Determine the [X, Y] coordinate at the center of the cell enclosing the given text.  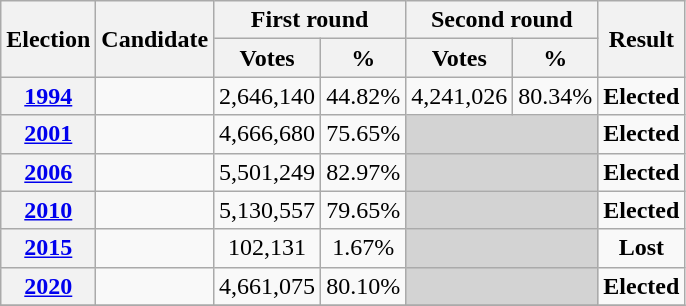
82.97% [364, 172]
44.82% [364, 96]
2006 [48, 172]
Candidate [155, 39]
80.10% [364, 286]
2001 [48, 134]
2010 [48, 210]
2015 [48, 248]
Lost [642, 248]
79.65% [364, 210]
4,241,026 [460, 96]
Second round [502, 20]
75.65% [364, 134]
2020 [48, 286]
5,130,557 [268, 210]
1994 [48, 96]
1.67% [364, 248]
Election [48, 39]
102,131 [268, 248]
First round [310, 20]
80.34% [556, 96]
5,501,249 [268, 172]
4,666,680 [268, 134]
2,646,140 [268, 96]
4,661,075 [268, 286]
Result [642, 39]
